Search for the cell housing the specified text and yield its (X, Y) center coordinate. 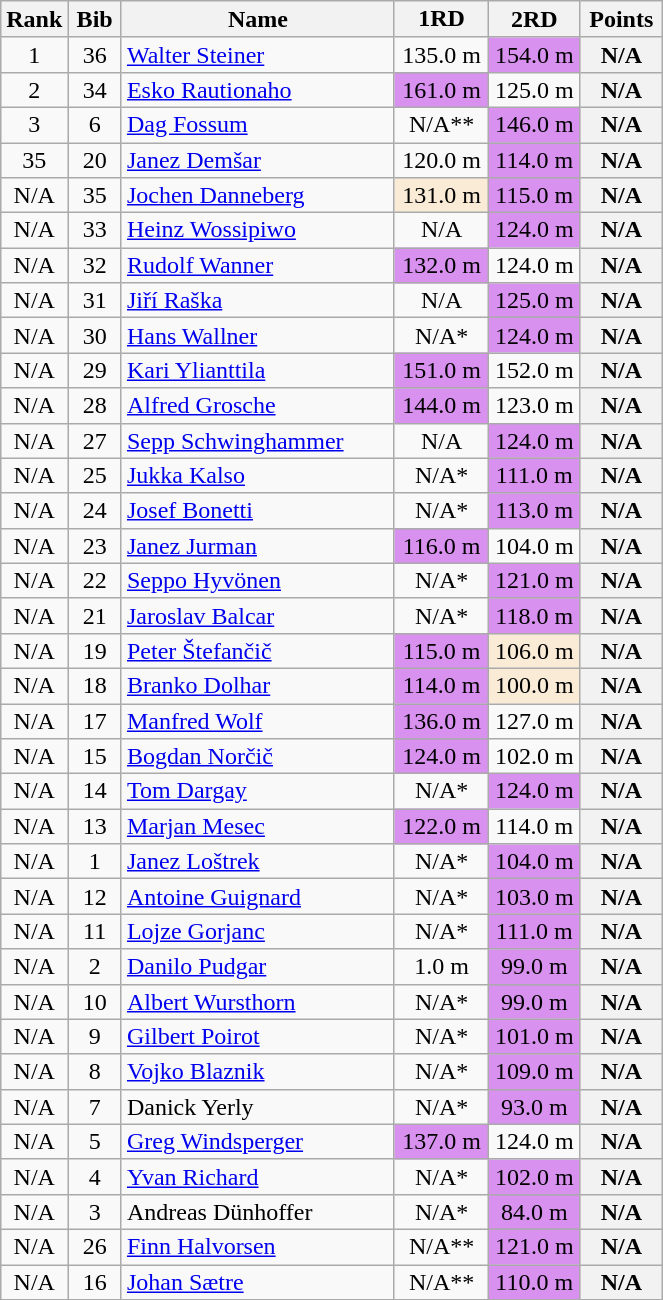
Janez Demšar (258, 160)
4 (95, 1176)
16 (95, 1282)
Bib (95, 20)
Finn Halvorsen (258, 1246)
33 (95, 230)
26 (95, 1246)
25 (95, 476)
36 (95, 54)
109.0 m (534, 1072)
19 (95, 650)
9 (95, 1036)
135.0 m (441, 54)
34 (95, 90)
Vojko Blaznik (258, 1072)
Hans Wallner (258, 336)
14 (95, 792)
1.0 m (441, 966)
24 (95, 510)
20 (95, 160)
152.0 m (534, 370)
2RD (534, 20)
131.0 m (441, 196)
Sepp Schwinghammer (258, 440)
30 (95, 336)
123.0 m (534, 406)
Bogdan Norčič (258, 756)
Tom Dargay (258, 792)
116.0 m (441, 546)
100.0 m (534, 686)
Rudolf Wanner (258, 266)
Branko Dolhar (258, 686)
84.0 m (534, 1212)
161.0 m (441, 90)
Johan Sætre (258, 1282)
151.0 m (441, 370)
Heinz Wossipiwo (258, 230)
1RD (441, 20)
Alfred Grosche (258, 406)
22 (95, 580)
Andreas Dünhoffer (258, 1212)
Marjan Mesec (258, 826)
13 (95, 826)
Greg Windsperger (258, 1142)
8 (95, 1072)
127.0 m (534, 722)
113.0 m (534, 510)
Danilo Pudgar (258, 966)
17 (95, 722)
Jiří Raška (258, 300)
118.0 m (534, 616)
Seppo Hyvönen (258, 580)
12 (95, 896)
32 (95, 266)
103.0 m (534, 896)
144.0 m (441, 406)
Peter Štefančič (258, 650)
Points (622, 20)
93.0 m (534, 1106)
Esko Rautionaho (258, 90)
Josef Bonetti (258, 510)
18 (95, 686)
Kari Ylianttila (258, 370)
Danick Yerly (258, 1106)
146.0 m (534, 124)
29 (95, 370)
5 (95, 1142)
122.0 m (441, 826)
Dag Fossum (258, 124)
11 (95, 932)
132.0 m (441, 266)
120.0 m (441, 160)
137.0 m (441, 1142)
Antoine Guignard (258, 896)
Jaroslav Balcar (258, 616)
7 (95, 1106)
136.0 m (441, 722)
Name (258, 20)
Lojze Gorjanc (258, 932)
23 (95, 546)
Jochen Danneberg (258, 196)
10 (95, 1002)
Gilbert Poirot (258, 1036)
Rank (34, 20)
Jukka Kalso (258, 476)
Janez Jurman (258, 546)
106.0 m (534, 650)
31 (95, 300)
28 (95, 406)
6 (95, 124)
Yvan Richard (258, 1176)
101.0 m (534, 1036)
27 (95, 440)
154.0 m (534, 54)
110.0 m (534, 1282)
15 (95, 756)
Walter Steiner (258, 54)
Janez Loštrek (258, 862)
Albert Wursthorn (258, 1002)
21 (95, 616)
Manfred Wolf (258, 722)
